For the text-containing cell, return its midpoint in (X, Y) coordinate format. 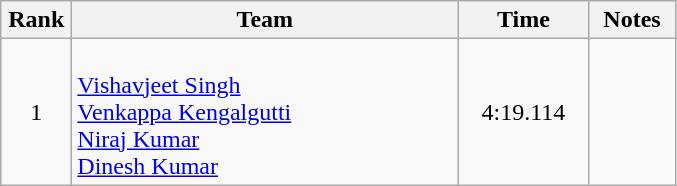
4:19.114 (524, 112)
Rank (36, 20)
Team (265, 20)
Notes (632, 20)
Vishavjeet SinghVenkappa KengalguttiNiraj KumarDinesh Kumar (265, 112)
1 (36, 112)
Time (524, 20)
